Find where the given text appears and provide that cell's center as [x, y] coordinate. 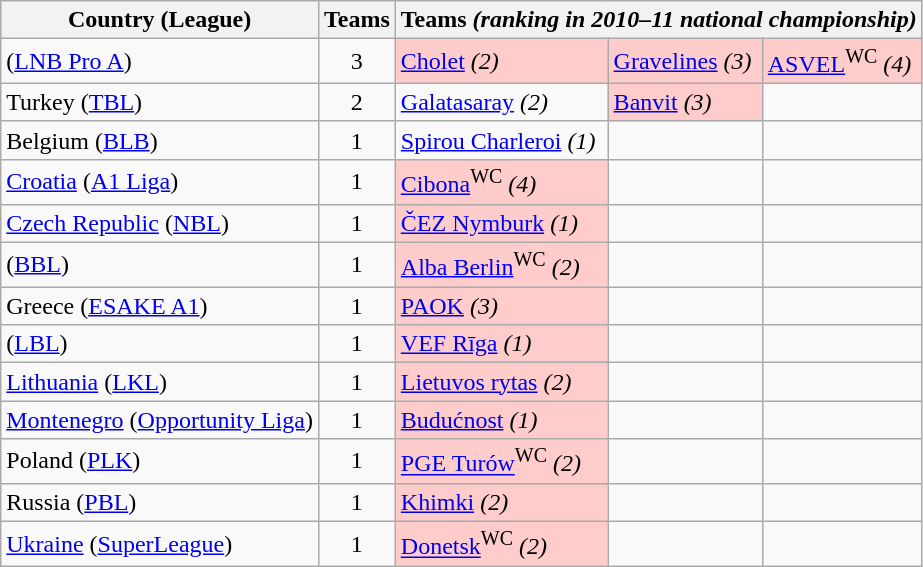
Alba BerlinWC (2) [502, 264]
Turkey (TBL) [160, 102]
VEF Rīga (1) [502, 344]
Cholet (2) [502, 62]
Russia (PBL) [160, 502]
Lietuvos rytas (2) [502, 382]
ČEZ Nymburk (1) [502, 223]
2 [356, 102]
3 [356, 62]
Croatia (A1 Liga) [160, 182]
Galatasaray (2) [502, 102]
Czech Republic (NBL) [160, 223]
Greece (ESAKE A1) [160, 306]
Teams [356, 20]
Ukraine (SuperLeague) [160, 544]
Belgium (BLB) [160, 140]
(LNB Pro A) [160, 62]
PGE TurówWC (2) [502, 462]
(BBL) [160, 264]
(LBL) [160, 344]
Khimki (2) [502, 502]
Poland (PLK) [160, 462]
Gravelines (3) [685, 62]
Teams (ranking in 2010–11 national championship) [658, 20]
Montenegro (Opportunity Liga) [160, 420]
Spirou Charleroi (1) [502, 140]
Country (League) [160, 20]
Lithuania (LKL) [160, 382]
CibonaWC (4) [502, 182]
DonetskWC (2) [502, 544]
Banvit (3) [685, 102]
Budućnost (1) [502, 420]
ASVELWC (4) [842, 62]
PAOK (3) [502, 306]
